Detect which cell encompasses the target text, then output its (X, Y) center coordinate. 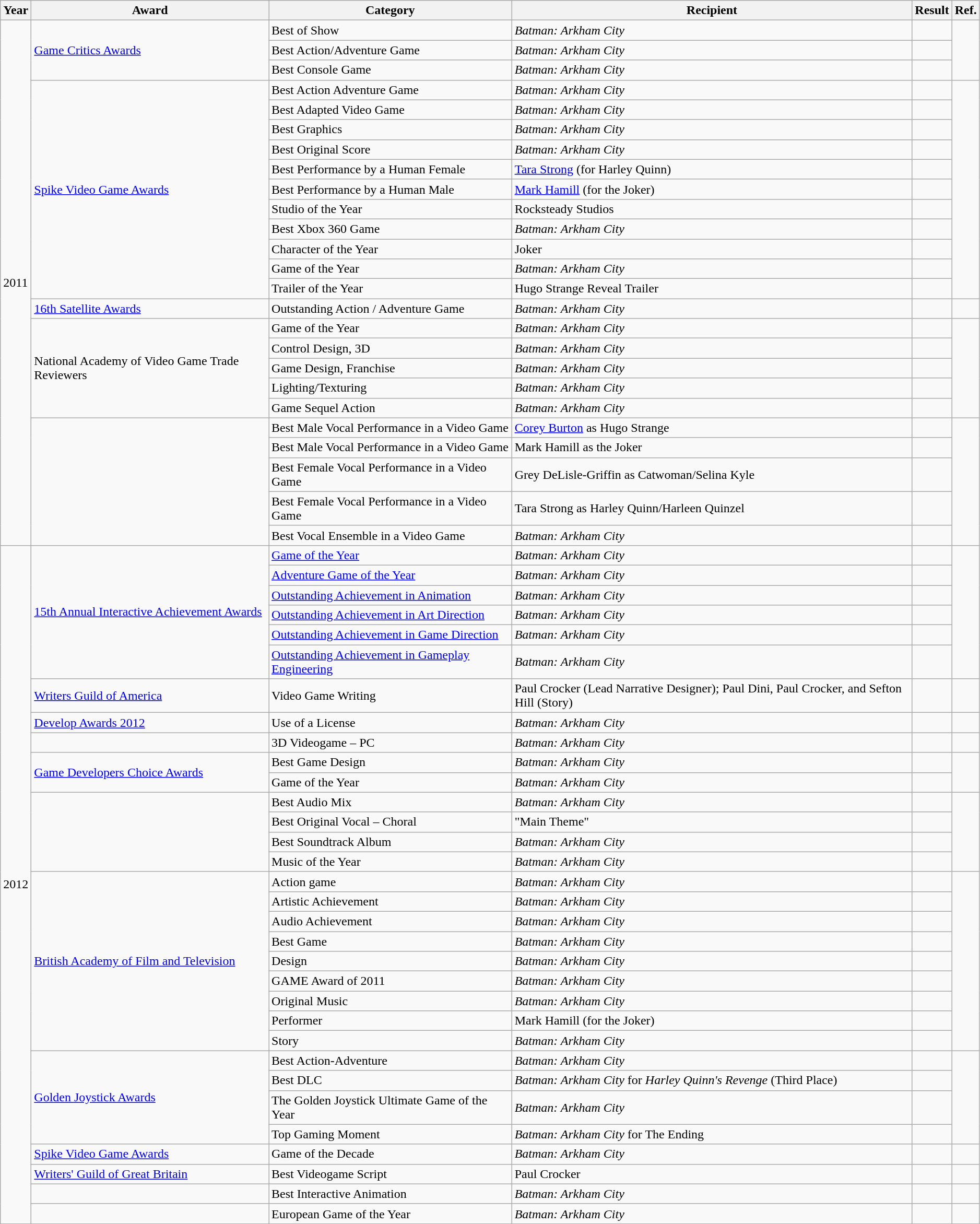
2012 (16, 885)
GAME Award of 2011 (391, 981)
Action game (391, 881)
Best Performance by a Human Female (391, 169)
Best Original Score (391, 149)
Mark Hamill as the Joker (712, 448)
3D Videogame – PC (391, 743)
2011 (16, 283)
Character of the Year (391, 249)
Year (16, 10)
Rocksteady Studios (712, 209)
Hugo Strange Reveal Trailer (712, 289)
Game Developers Choice Awards (150, 772)
Outstanding Achievement in Game Direction (391, 635)
Best Action/Adventure Game (391, 50)
Best Xbox 360 Game (391, 229)
Design (391, 961)
Develop Awards 2012 (150, 723)
"Main Theme" (712, 822)
Paul Crocker (Lead Narrative Designer); Paul Dini, Paul Crocker, and Sefton Hill (Story) (712, 696)
Best Graphics (391, 130)
Game Sequel Action (391, 408)
Award (150, 10)
Best Audio Mix (391, 802)
Best Adapted Video Game (391, 110)
Tara Strong as Harley Quinn/Harleen Quinzel (712, 509)
British Academy of Film and Television (150, 961)
Game of the Decade (391, 1154)
Music of the Year (391, 862)
Best Game Design (391, 762)
Control Design, 3D (391, 348)
Tara Strong (for Harley Quinn) (712, 169)
Best DLC (391, 1080)
European Game of the Year (391, 1214)
Outstanding Achievement in Art Direction (391, 615)
Use of a License (391, 723)
Best Interactive Animation (391, 1194)
Recipient (712, 10)
Writers' Guild of Great Britain (150, 1174)
Game Design, Franchise (391, 368)
Best Console Game (391, 70)
Category (391, 10)
Golden Joystick Awards (150, 1098)
Best Original Vocal – Choral (391, 822)
Best Action Adventure Game (391, 90)
Top Gaming Moment (391, 1134)
Outstanding Achievement in Gameplay Engineering (391, 662)
Story (391, 1041)
Game Critics Awards (150, 50)
Joker (712, 249)
Grey DeLisle-Griffin as Catwoman/Selina Kyle (712, 474)
Best Action-Adventure (391, 1061)
Audio Achievement (391, 921)
Outstanding Achievement in Animation (391, 595)
15th Annual Interactive Achievement Awards (150, 612)
Studio of the Year (391, 209)
Lighting/Texturing (391, 388)
Performer (391, 1021)
National Academy of Video Game Trade Reviewers (150, 368)
Ref. (966, 10)
Trailer of the Year (391, 289)
Result (932, 10)
Best Soundtrack Album (391, 842)
Original Music (391, 1001)
Best of Show (391, 30)
16th Satellite Awards (150, 309)
Outstanding Action / Adventure Game (391, 309)
Batman: Arkham City for The Ending (712, 1134)
Batman: Arkham City for Harley Quinn's Revenge (Third Place) (712, 1080)
Best Performance by a Human Male (391, 189)
Best Videogame Script (391, 1174)
Paul Crocker (712, 1174)
Best Vocal Ensemble in a Video Game (391, 535)
Video Game Writing (391, 696)
Corey Burton as Hugo Strange (712, 428)
Artistic Achievement (391, 901)
Best Game (391, 941)
Adventure Game of the Year (391, 575)
The Golden Joystick Ultimate Game of the Year (391, 1107)
Writers Guild of America (150, 696)
